Find where the given text appears and provide that cell's center as [X, Y] coordinate. 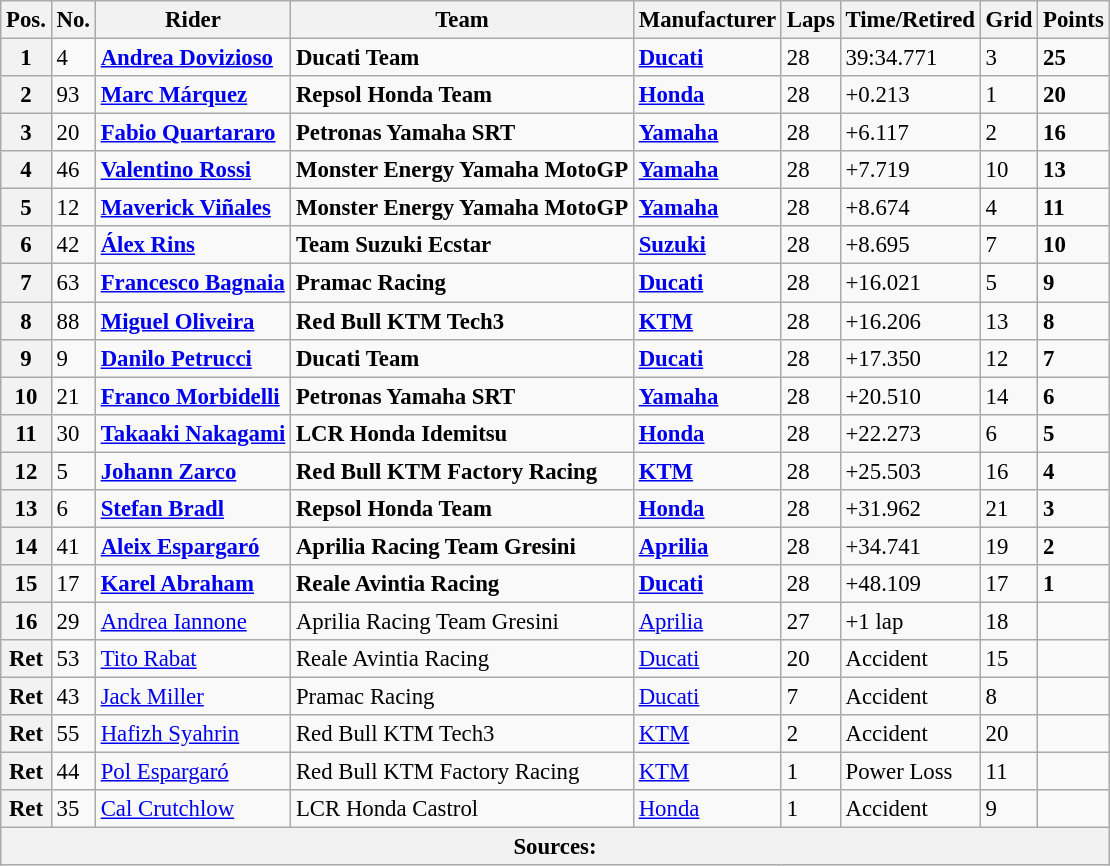
Andrea Iannone [192, 621]
Stefan Bradl [192, 509]
Takaaki Nakagami [192, 433]
Rider [192, 20]
53 [73, 659]
+8.695 [910, 245]
No. [73, 20]
LCR Honda Castrol [462, 809]
18 [1008, 621]
29 [73, 621]
Franco Morbidelli [192, 396]
46 [73, 170]
+34.741 [910, 546]
+22.273 [910, 433]
Francesco Bagnaia [192, 283]
19 [1008, 546]
Miguel Oliveira [192, 321]
Danilo Petrucci [192, 358]
44 [73, 772]
Karel Abraham [192, 584]
+16.021 [910, 283]
+0.213 [910, 95]
39:34.771 [910, 58]
Team [462, 20]
Time/Retired [910, 20]
Andrea Dovizioso [192, 58]
+20.510 [910, 396]
+6.117 [910, 133]
Points [1074, 20]
Tito Rabat [192, 659]
Jack Miller [192, 697]
+17.350 [910, 358]
+31.962 [910, 509]
93 [73, 95]
25 [1074, 58]
27 [810, 621]
Valentino Rossi [192, 170]
Pos. [26, 20]
55 [73, 734]
41 [73, 546]
42 [73, 245]
Team Suzuki Ecstar [462, 245]
Power Loss [910, 772]
Johann Zarco [192, 471]
+7.719 [910, 170]
30 [73, 433]
Aleix Espargaró [192, 546]
+16.206 [910, 321]
Laps [810, 20]
88 [73, 321]
35 [73, 809]
Sources: [555, 847]
+25.503 [910, 471]
Suzuki [707, 245]
Hafizh Syahrin [192, 734]
+48.109 [910, 584]
Álex Rins [192, 245]
+1 lap [910, 621]
Maverick Viñales [192, 208]
Pol Espargaró [192, 772]
Grid [1008, 20]
LCR Honda Idemitsu [462, 433]
Marc Márquez [192, 95]
Fabio Quartararo [192, 133]
+8.674 [910, 208]
Manufacturer [707, 20]
43 [73, 697]
Cal Crutchlow [192, 809]
63 [73, 283]
